Detect which cell encompasses the target text, then output its [x, y] center coordinate. 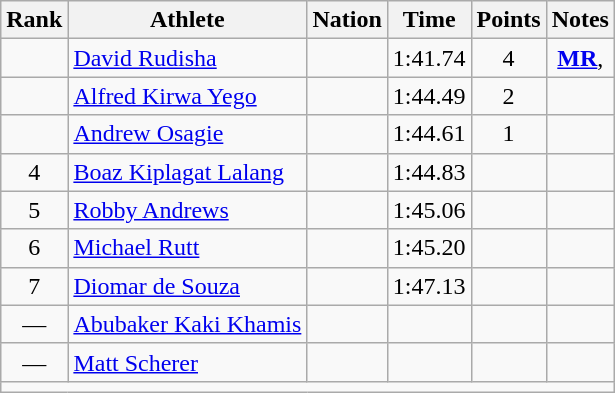
Notes [580, 20]
Points [508, 20]
5 [34, 210]
1 [508, 134]
Alfred Kirwa Yego [188, 96]
Boaz Kiplagat Lalang [188, 172]
Robby Andrews [188, 210]
1:41.74 [429, 58]
Michael Rutt [188, 248]
2 [508, 96]
David Rudisha [188, 58]
Nation [347, 20]
Matt Scherer [188, 362]
1:47.13 [429, 286]
7 [34, 286]
Diomar de Souza [188, 286]
6 [34, 248]
Andrew Osagie [188, 134]
MR, [580, 58]
1:44.61 [429, 134]
Abubaker Kaki Khamis [188, 324]
1:44.83 [429, 172]
Rank [34, 20]
1:45.20 [429, 248]
Time [429, 20]
Athlete [188, 20]
1:45.06 [429, 210]
1:44.49 [429, 96]
